Locate the cell with the specified text and output its (X, Y) center coordinate. 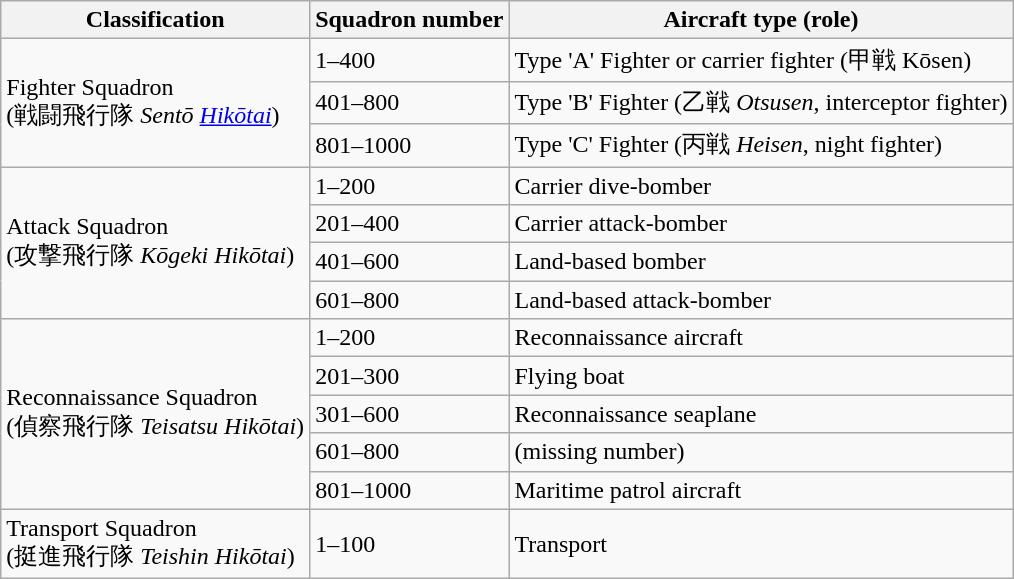
Carrier dive-bomber (761, 185)
Classification (156, 20)
Maritime patrol aircraft (761, 490)
Transport Squadron(挺進飛行隊 Teishin Hikōtai) (156, 544)
(missing number) (761, 452)
Carrier attack-bomber (761, 224)
Transport (761, 544)
Attack Squadron(攻撃飛行隊 Kōgeki Hikōtai) (156, 242)
Land-based attack-bomber (761, 300)
Type 'C' Fighter (丙戦 Heisen, night fighter) (761, 146)
Fighter Squadron(戦闘飛行隊 Sentō Hikōtai) (156, 103)
Flying boat (761, 376)
1–100 (410, 544)
401–600 (410, 262)
Reconnaissance aircraft (761, 338)
Type 'A' Fighter or carrier fighter (甲戦 Kōsen) (761, 60)
401–800 (410, 102)
201–300 (410, 376)
Aircraft type (role) (761, 20)
Squadron number (410, 20)
Reconnaissance seaplane (761, 414)
Type 'B' Fighter (乙戦 Otsusen, interceptor fighter) (761, 102)
301–600 (410, 414)
Land-based bomber (761, 262)
1–400 (410, 60)
Reconnaissance Squadron(偵察飛行隊 Teisatsu Hikōtai) (156, 414)
201–400 (410, 224)
